For the text-containing cell, return its midpoint in (X, Y) coordinate format. 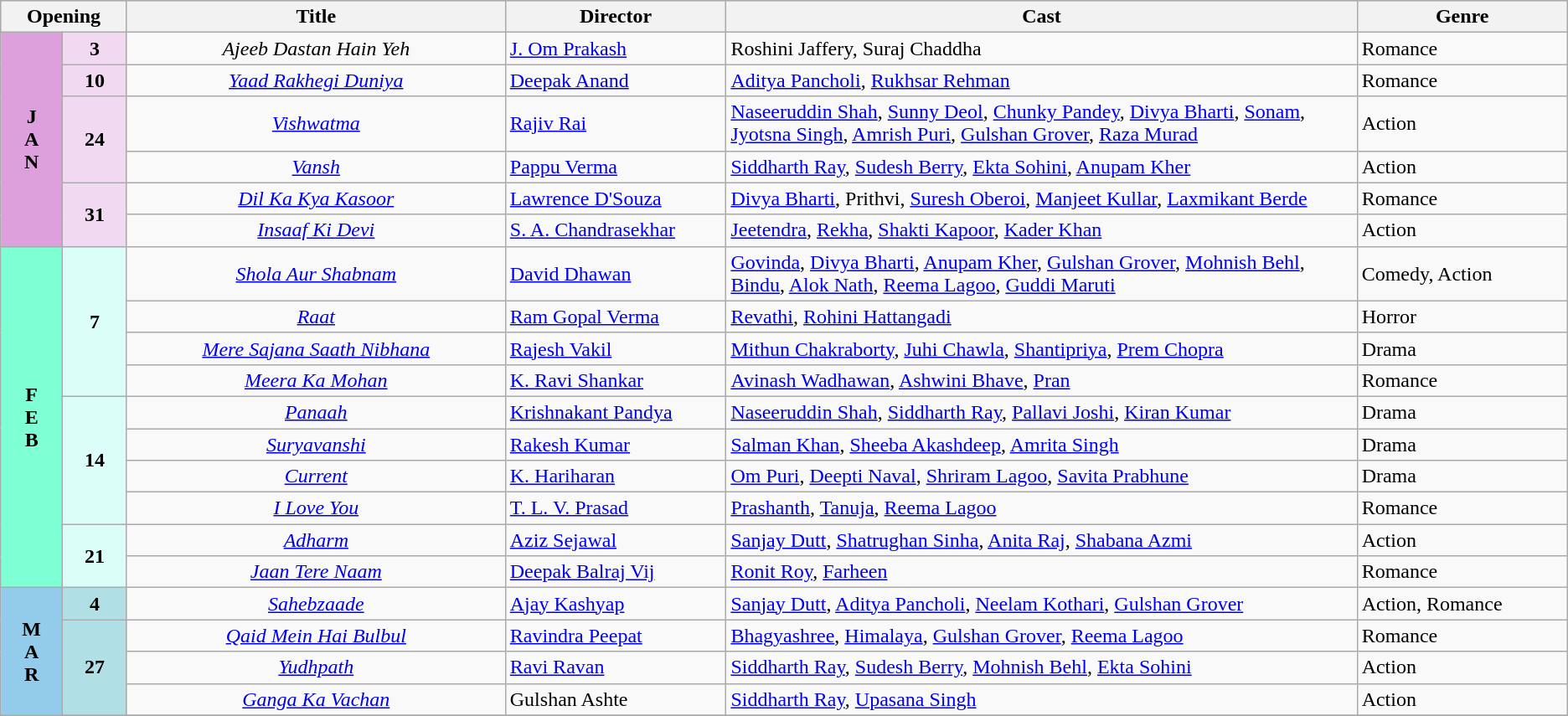
Aditya Pancholi, Rukhsar Rehman (1042, 80)
Bhagyashree, Himalaya, Gulshan Grover, Reema Lagoo (1042, 636)
JAN (32, 139)
Ronit Roy, Farheen (1042, 572)
Ravindra Peepat (616, 636)
I Love You (316, 508)
Jaan Tere Naam (316, 572)
Rajiv Rai (616, 124)
Raat (316, 317)
Siddharth Ray, Sudesh Berry, Ekta Sohini, Anupam Kher (1042, 167)
Avinash Wadhawan, Ashwini Bhave, Pran (1042, 380)
3 (95, 49)
Krishnakant Pandya (616, 412)
Rakesh Kumar (616, 445)
Naseeruddin Shah, Siddharth Ray, Pallavi Joshi, Kiran Kumar (1042, 412)
Om Puri, Deepti Naval, Shriram Lagoo, Savita Prabhune (1042, 476)
Yudhpath (316, 667)
Sanjay Dutt, Aditya Pancholi, Neelam Kothari, Gulshan Grover (1042, 604)
21 (95, 556)
Shola Aur Shabnam (316, 273)
Jeetendra, Rekha, Shakti Kapoor, Kader Khan (1042, 230)
Deepak Balraj Vij (616, 572)
Mithun Chakraborty, Juhi Chawla, Shantipriya, Prem Chopra (1042, 348)
Adharm (316, 540)
Mere Sajana Saath Nibhana (316, 348)
Action, Romance (1462, 604)
Sahebzaade (316, 604)
Ganga Ka Vachan (316, 699)
14 (95, 460)
Govinda, Divya Bharti, Anupam Kher, Gulshan Grover, Mohnish Behl, Bindu, Alok Nath, Reema Lagoo, Guddi Maruti (1042, 273)
Ravi Ravan (616, 667)
Title (316, 17)
Revathi, Rohini Hattangadi (1042, 317)
K. Ravi Shankar (616, 380)
31 (95, 214)
Siddharth Ray, Sudesh Berry, Mohnish Behl, Ekta Sohini (1042, 667)
Deepak Anand (616, 80)
Rajesh Vakil (616, 348)
Vishwatma (316, 124)
Siddharth Ray, Upasana Singh (1042, 699)
Salman Khan, Sheeba Akashdeep, Amrita Singh (1042, 445)
David Dhawan (616, 273)
Insaaf Ki Devi (316, 230)
Ajay Kashyap (616, 604)
Sanjay Dutt, Shatrughan Sinha, Anita Raj, Shabana Azmi (1042, 540)
27 (95, 667)
Opening (64, 17)
Vansh (316, 167)
Panaah (316, 412)
Lawrence D'Souza (616, 198)
Pappu Verma (616, 167)
4 (95, 604)
10 (95, 80)
Director (616, 17)
Horror (1462, 317)
Qaid Mein Hai Bulbul (316, 636)
K. Hariharan (616, 476)
Comedy, Action (1462, 273)
T. L. V. Prasad (616, 508)
MAR (32, 652)
Genre (1462, 17)
Prashanth, Tanuja, Reema Lagoo (1042, 508)
Current (316, 476)
S. A. Chandrasekhar (616, 230)
Ajeeb Dastan Hain Yeh (316, 49)
Cast (1042, 17)
Divya Bharti, Prithvi, Suresh Oberoi, Manjeet Kullar, Laxmikant Berde (1042, 198)
Dil Ka Kya Kasoor (316, 198)
Gulshan Ashte (616, 699)
24 (95, 139)
Suryavanshi (316, 445)
FEB (32, 417)
Meera Ka Mohan (316, 380)
7 (95, 322)
Aziz Sejawal (616, 540)
J. Om Prakash (616, 49)
Roshini Jaffery, Suraj Chaddha (1042, 49)
Naseeruddin Shah, Sunny Deol, Chunky Pandey, Divya Bharti, Sonam, Jyotsna Singh, Amrish Puri, Gulshan Grover, Raza Murad (1042, 124)
Yaad Rakhegi Duniya (316, 80)
Ram Gopal Verma (616, 317)
